Identify which cell holds the provided text, then report its (X, Y) central coordinate. 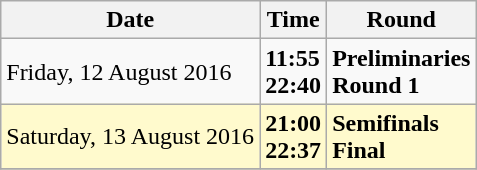
11:5522:40 (294, 72)
21:0022:37 (294, 136)
Time (294, 20)
Date (130, 20)
PreliminariesRound 1 (402, 72)
Round (402, 20)
Friday, 12 August 2016 (130, 72)
SemifinalsFinal (402, 136)
Saturday, 13 August 2016 (130, 136)
